Return [x, y] of the center of cell containing provided text 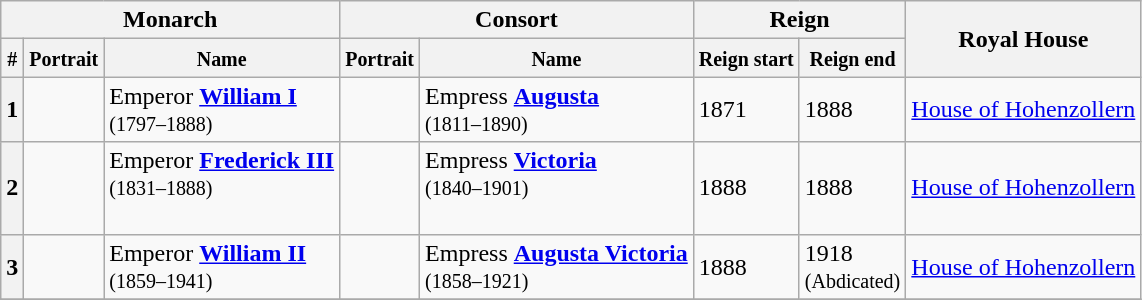
1871 [746, 110]
Empress Augusta(1811–1890) [557, 110]
# [12, 58]
Consort [517, 20]
3 [12, 266]
Reign start [746, 58]
Empress Augusta Victoria(1858–1921) [557, 266]
Emperor William I(1797–1888) [222, 110]
2 [12, 188]
Emperor William II(1859–1941) [222, 266]
Emperor Frederick III(1831–1888) [222, 188]
Empress Victoria(1840–1901) [557, 188]
Reign end [852, 58]
1 [12, 110]
1918 (Abdicated) [852, 266]
Monarch [170, 20]
Reign [800, 20]
Royal House [1024, 39]
